Scan for the cell matching the given text and deliver its [X, Y] coordinate at center. 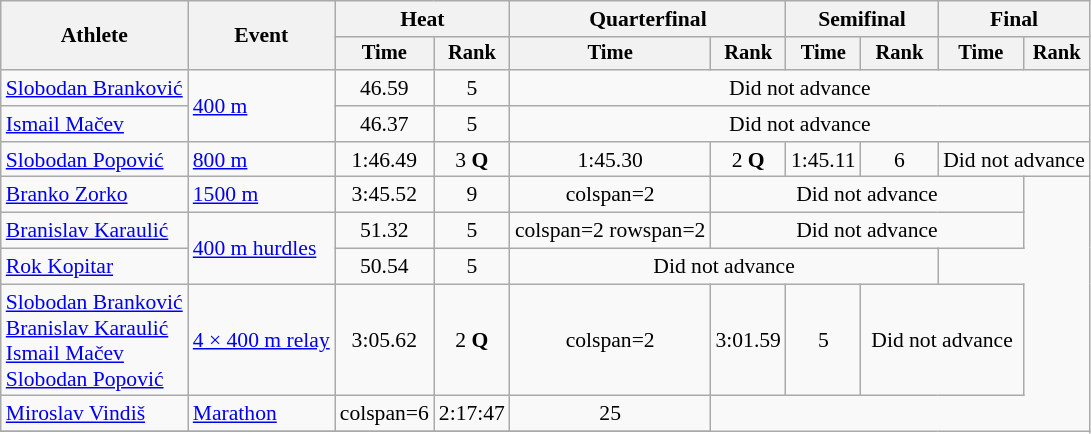
colspan=2 rowspan=2 [610, 231]
Final [1014, 19]
Quarterfinal [648, 19]
Rok Kopitar [94, 267]
1:46.49 [384, 160]
1500 m [262, 195]
Slobodan Popović [94, 160]
3:01.59 [748, 340]
1:45.11 [824, 160]
1:45.30 [610, 160]
colspan=6 [384, 414]
46.37 [384, 124]
Branko Zorko [94, 195]
3:05.62 [384, 340]
Athlete [94, 36]
3 Q [472, 160]
Semifinal [862, 19]
400 m hurdles [262, 248]
3:45.52 [384, 195]
46.59 [384, 88]
Slobodan Branković [94, 88]
800 m [262, 160]
Ismail Mačev [94, 124]
Branislav Karaulić [94, 231]
6 [900, 160]
Marathon [262, 414]
2:17:47 [472, 414]
Miroslav Vindiš [94, 414]
Slobodan BrankovićBranislav KaraulićIsmail MačevSlobodan Popović [94, 340]
Event [262, 36]
9 [472, 195]
25 [610, 414]
51.32 [384, 231]
50.54 [384, 267]
Heat [422, 19]
4 × 400 m relay [262, 340]
400 m [262, 106]
